Locate the cell with the specified text and output its [X, Y] center coordinate. 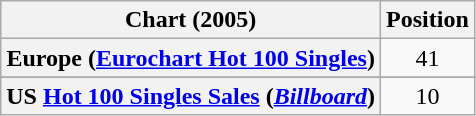
10 [428, 96]
Chart (2005) [191, 20]
Europe (Eurochart Hot 100 Singles) [191, 58]
Position [428, 20]
41 [428, 58]
US Hot 100 Singles Sales (Billboard) [191, 96]
